Locate the cell with the specified text and output its (x, y) center coordinate. 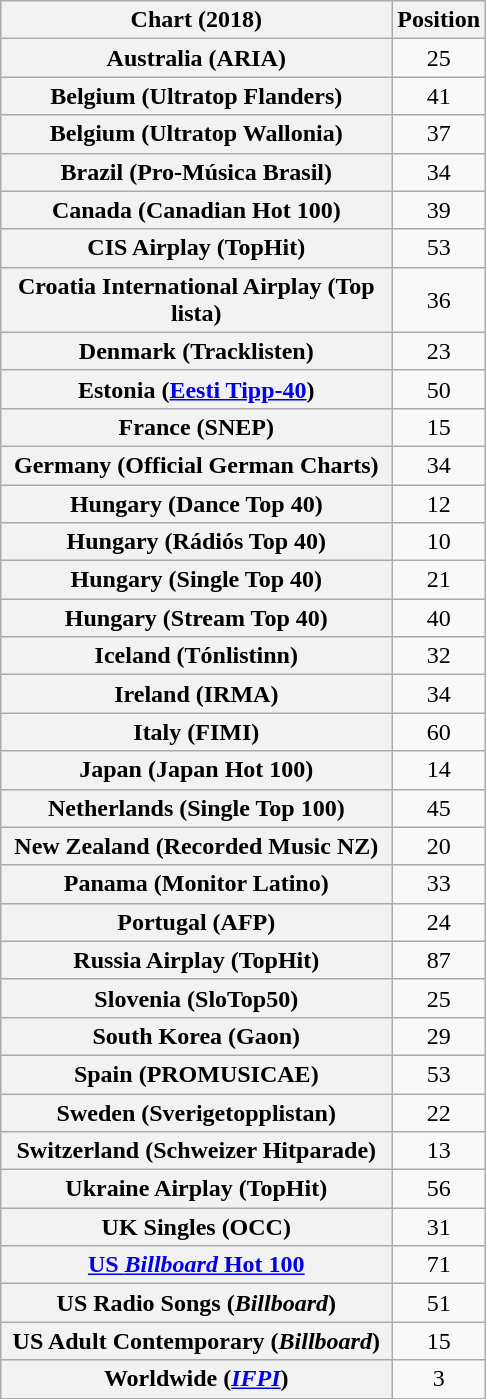
40 (439, 618)
20 (439, 846)
41 (439, 96)
Portugal (AFP) (196, 922)
Slovenia (SloTop50) (196, 998)
Ireland (IRMA) (196, 694)
Hungary (Dance Top 40) (196, 503)
Hungary (Rádiós Top 40) (196, 542)
Hungary (Stream Top 40) (196, 618)
US Radio Songs (Billboard) (196, 1303)
3 (439, 1379)
Brazil (Pro-Música Brasil) (196, 172)
10 (439, 542)
Position (439, 20)
Ukraine Airplay (TopHit) (196, 1189)
36 (439, 300)
71 (439, 1265)
Russia Airplay (TopHit) (196, 960)
Switzerland (Schweizer Hitparade) (196, 1151)
39 (439, 210)
UK Singles (OCC) (196, 1227)
12 (439, 503)
Japan (Japan Hot 100) (196, 770)
24 (439, 922)
South Korea (Gaon) (196, 1036)
29 (439, 1036)
33 (439, 884)
Chart (2018) (196, 20)
Iceland (Tónlistinn) (196, 656)
Denmark (Tracklisten) (196, 351)
45 (439, 808)
37 (439, 134)
23 (439, 351)
US Adult Contemporary (Billboard) (196, 1341)
Sweden (Sverigetopplistan) (196, 1113)
14 (439, 770)
Estonia (Eesti Tipp-40) (196, 389)
Worldwide (IFPI) (196, 1379)
87 (439, 960)
Spain (PROMUSICAE) (196, 1074)
Panama (Monitor Latino) (196, 884)
22 (439, 1113)
Canada (Canadian Hot 100) (196, 210)
France (SNEP) (196, 427)
Germany (Official German Charts) (196, 465)
Netherlands (Single Top 100) (196, 808)
Croatia International Airplay (Top lista) (196, 300)
CIS Airplay (TopHit) (196, 248)
51 (439, 1303)
New Zealand (Recorded Music NZ) (196, 846)
Belgium (Ultratop Wallonia) (196, 134)
21 (439, 580)
Belgium (Ultratop Flanders) (196, 96)
13 (439, 1151)
Australia (ARIA) (196, 58)
32 (439, 656)
Italy (FIMI) (196, 732)
US Billboard Hot 100 (196, 1265)
31 (439, 1227)
60 (439, 732)
50 (439, 389)
56 (439, 1189)
Hungary (Single Top 40) (196, 580)
